Provide the (X, Y) coordinate of the cell's center where the given text is located.  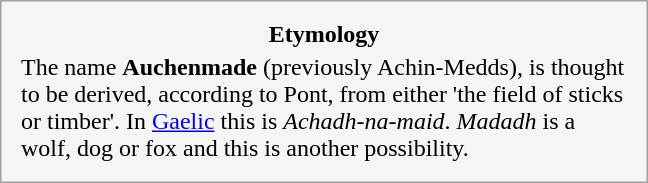
Etymology (324, 35)
